Output the (x, y) coordinate of the center of the cell containing the given text.  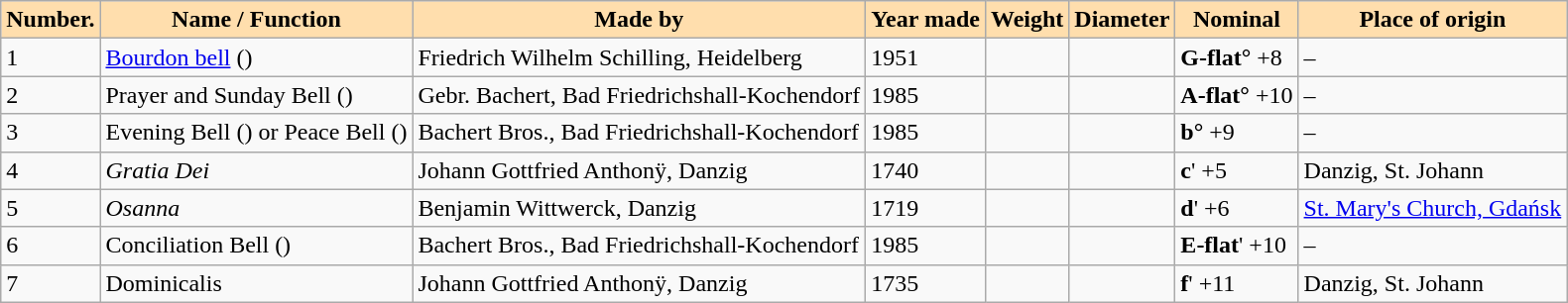
Evening Bell () or Peace Bell () (256, 133)
d' +6 (1237, 208)
St. Mary's Church, Gdańsk (1432, 208)
Conciliation Bell () (256, 246)
Gebr. Bachert, Bad Friedrichshall-Kochendorf (639, 95)
E-flat' +10 (1237, 246)
1735 (926, 283)
Prayer and Sunday Bell () (256, 95)
Name / Function (256, 20)
Gratia Dei (256, 170)
Osanna (256, 208)
1740 (926, 170)
c' +5 (1237, 170)
6 (51, 246)
3 (51, 133)
Nominal (1237, 20)
1719 (926, 208)
2 (51, 95)
Made by (639, 20)
Place of origin (1432, 20)
Friedrich Wilhelm Schilling, Heidelberg (639, 57)
5 (51, 208)
Dominicalis (256, 283)
b° +9 (1237, 133)
Bourdon bell () (256, 57)
Year made (926, 20)
1951 (926, 57)
Number. (51, 20)
G-flat° +8 (1237, 57)
4 (51, 170)
A-flat° +10 (1237, 95)
Benjamin Wittwerck, Danzig (639, 208)
7 (51, 283)
f' +11 (1237, 283)
1 (51, 57)
Weight (1026, 20)
Diameter (1123, 20)
